From the cell containing the given text, extract its center point as (x, y) coordinate. 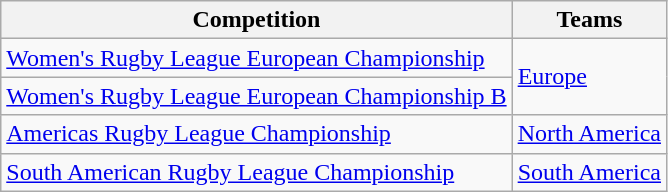
Americas Rugby League Championship (256, 134)
Teams (589, 20)
Competition (256, 20)
North America (589, 134)
Women's Rugby League European Championship B (256, 96)
South America (589, 172)
Women's Rugby League European Championship (256, 58)
Europe (589, 77)
South American Rugby League Championship (256, 172)
